Find where the given text appears and provide that cell's center as (X, Y) coordinate. 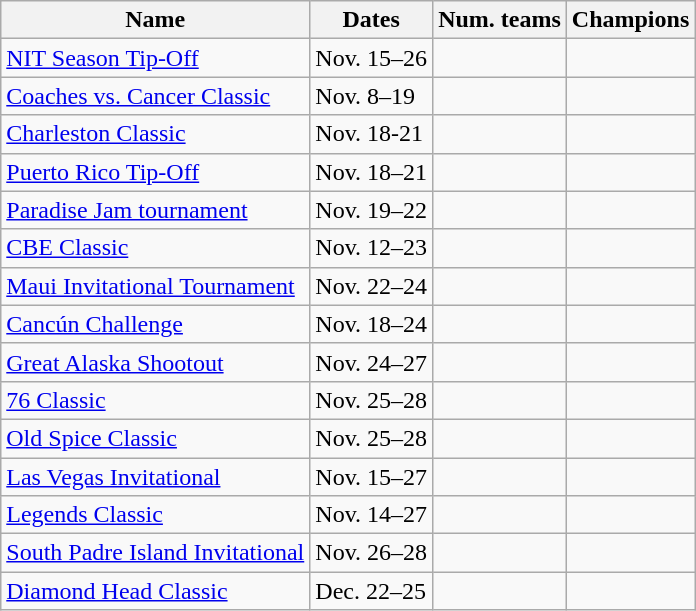
Puerto Rico Tip-Off (156, 172)
CBE Classic (156, 248)
Nov. 14–27 (372, 515)
Name (156, 20)
Maui Invitational Tournament (156, 286)
Las Vegas Invitational (156, 477)
Champions (630, 20)
Old Spice Classic (156, 438)
Num. teams (500, 20)
Great Alaska Shootout (156, 362)
Nov. 18–24 (372, 324)
NIT Season Tip-Off (156, 58)
Paradise Jam tournament (156, 210)
Nov. 24–27 (372, 362)
Legends Classic (156, 515)
Diamond Head Classic (156, 591)
Nov. 8–19 (372, 96)
Dec. 22–25 (372, 591)
Nov. 12–23 (372, 248)
Nov. 22–24 (372, 286)
South Padre Island Invitational (156, 553)
Coaches vs. Cancer Classic (156, 96)
Nov. 15–27 (372, 477)
Nov. 18-21 (372, 134)
Nov. 18–21 (372, 172)
Nov. 15–26 (372, 58)
76 Classic (156, 400)
Nov. 26–28 (372, 553)
Dates (372, 20)
Nov. 19–22 (372, 210)
Charleston Classic (156, 134)
Cancún Challenge (156, 324)
